Return (X, Y) of the center of cell containing provided text 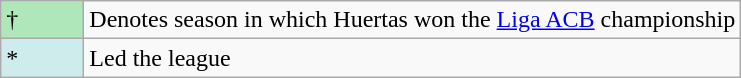
Denotes season in which Huertas won the Liga ACB championship (412, 20)
Led the league (412, 58)
* (42, 58)
† (42, 20)
